Capture the cell that displays the provided text and extract its [x, y] central coordinate. 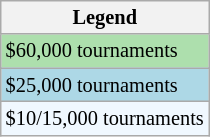
Legend [105, 17]
$25,000 tournaments [105, 85]
$10/15,000 tournaments [105, 118]
$60,000 tournaments [105, 51]
